Find where the given text appears and provide that cell's center as [X, Y] coordinate. 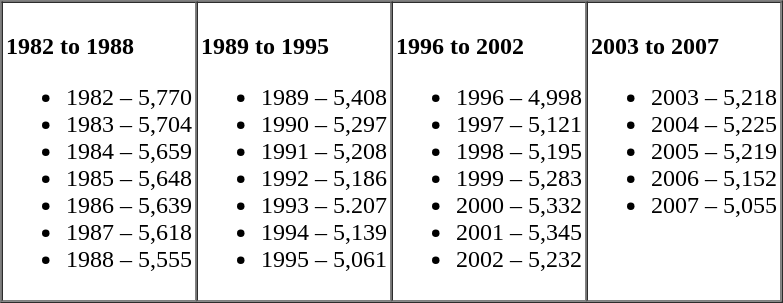
1989 to 19951989 – 5,4081990 – 5,2971991 – 5,2081992 – 5,1861993 – 5.2071994 – 5,1391995 – 5,061 [294, 152]
1982 to 19881982 – 5,7701983 – 5,7041984 – 5,6591985 – 5,6481986 – 5,6391987 – 5,6181988 – 5,555 [100, 152]
1996 to 20021996 – 4,9981997 – 5,1211998 – 5,1951999 – 5,2832000 – 5,3322001 – 5,3452002 – 5,232 [490, 152]
2003 to 20072003 – 5,2182004 – 5,2252005 – 5,2192006 – 5,1522007 – 5,055 [684, 152]
